Provide the [X, Y] coordinate of the cell's center where the given text is located.  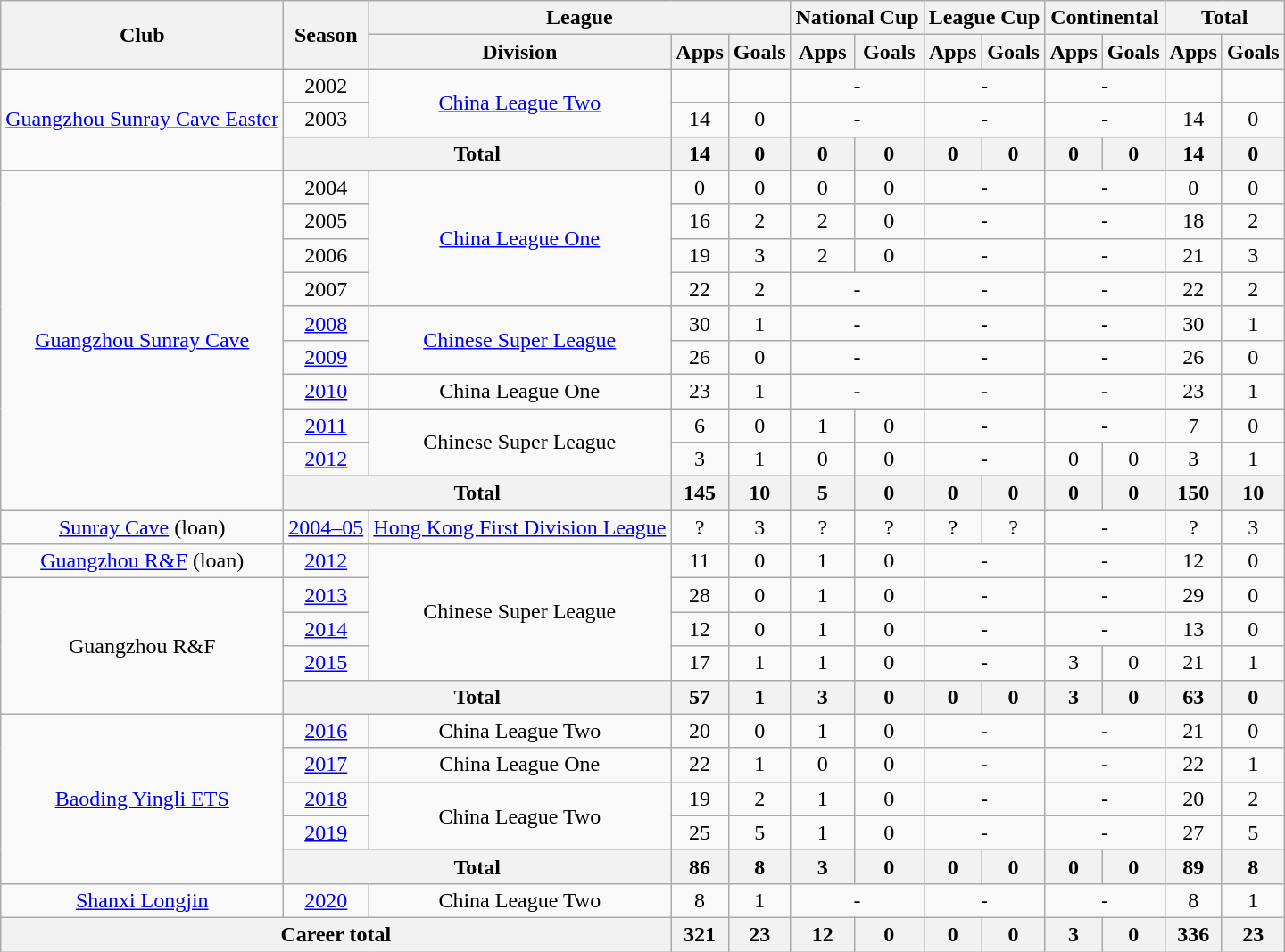
13 [1193, 629]
6 [700, 426]
2004–05 [327, 527]
2019 [327, 832]
2002 [327, 86]
2017 [327, 765]
89 [1193, 866]
17 [700, 663]
Sunray Cave (loan) [143, 527]
7 [1193, 426]
2015 [327, 663]
2018 [327, 799]
63 [1193, 697]
National Cup [857, 18]
18 [1193, 221]
Guangzhou R&F [143, 646]
321 [700, 934]
Season [327, 35]
Division [519, 52]
Baoding Yingli ETS [143, 799]
2009 [327, 357]
2013 [327, 595]
28 [700, 595]
2016 [327, 731]
2010 [327, 391]
Shanxi Longjin [143, 900]
2020 [327, 900]
2006 [327, 255]
27 [1193, 832]
Continental [1105, 18]
League [580, 18]
2003 [327, 120]
2004 [327, 187]
Career total [336, 934]
25 [700, 832]
2007 [327, 289]
336 [1193, 934]
Hong Kong First Division League [519, 527]
Guangzhou Sunray Cave [143, 341]
11 [700, 561]
2014 [327, 629]
Guangzhou Sunray Cave Easter [143, 120]
145 [700, 493]
16 [700, 221]
2005 [327, 221]
Club [143, 35]
2008 [327, 323]
29 [1193, 595]
86 [700, 866]
League Cup [984, 18]
Guangzhou R&F (loan) [143, 561]
150 [1193, 493]
2011 [327, 426]
57 [700, 697]
